Provide the (x, y) coordinate of the cell's center where the given text is located.  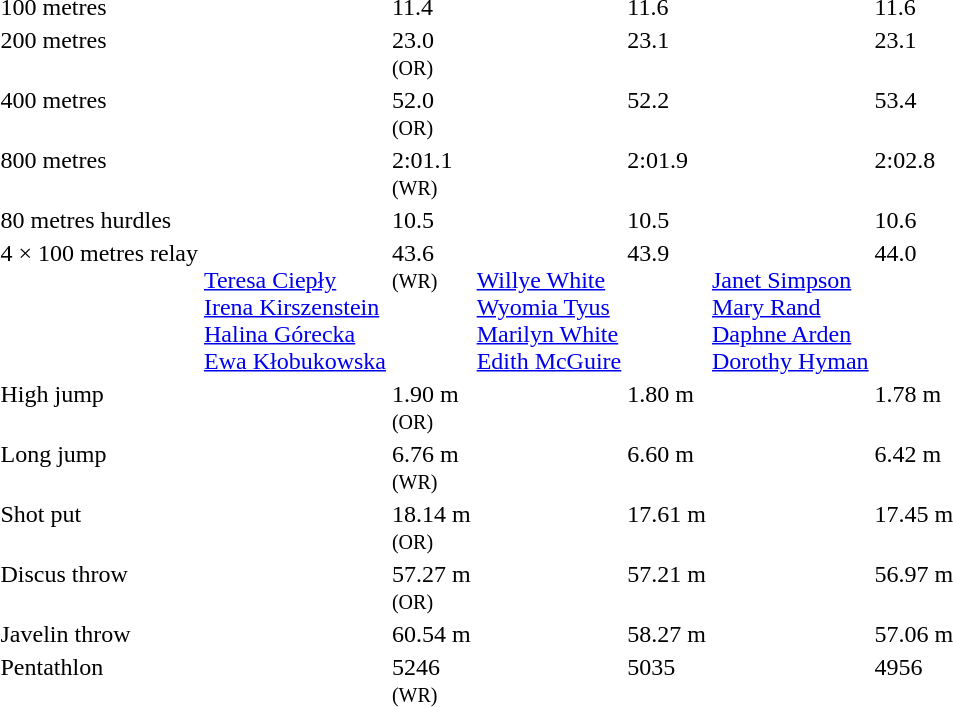
57.21 m (667, 588)
Janet SimpsonMary RandDaphne ArdenDorothy Hyman (790, 307)
1.90 m(OR) (431, 408)
52.2 (667, 114)
58.27 m (667, 634)
2:01.1(WR) (431, 174)
18.14 m(OR) (431, 528)
Teresa CiepłyIrena KirszensteinHalina GóreckaEwa Kłobukowska (294, 307)
23.1 (667, 54)
Willye WhiteWyomia TyusMarilyn WhiteEdith McGuire (549, 307)
60.54 m (431, 634)
6.60 m (667, 468)
43.9 (667, 307)
23.0(OR) (431, 54)
57.27 m(OR) (431, 588)
6.76 m(WR) (431, 468)
2:01.9 (667, 174)
43.6(WR) (431, 307)
1.80 m (667, 408)
17.61 m (667, 528)
52.0(OR) (431, 114)
